Provide the [x, y] coordinate of the cell's center where the given text is located.  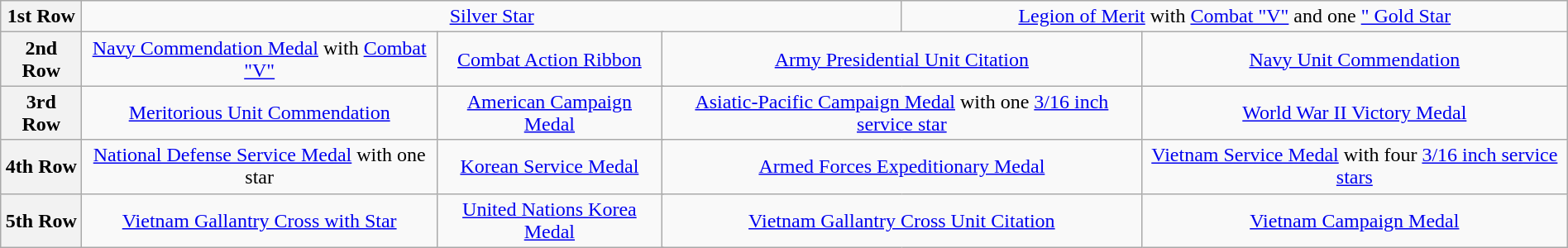
Asiatic-Pacific Campaign Medal with one 3/16 inch service star [901, 112]
Army Presidential Unit Citation [901, 60]
National Defense Service Medal with one star [260, 167]
2nd Row [41, 60]
American Campaign Medal [549, 112]
United Nations Korea Medal [549, 220]
5th Row [41, 220]
1st Row [41, 17]
Navy Commendation Medal with Combat "V" [260, 60]
World War II Victory Medal [1355, 112]
Combat Action Ribbon [549, 60]
Vietnam Gallantry Cross Unit Citation [901, 220]
Meritorious Unit Commendation [260, 112]
Navy Unit Commendation [1355, 60]
Vietnam Campaign Medal [1355, 220]
4th Row [41, 167]
3rd Row [41, 112]
Vietnam Gallantry Cross with Star [260, 220]
Korean Service Medal [549, 167]
Legion of Merit with Combat "V" and one " Gold Star [1234, 17]
Armed Forces Expeditionary Medal [901, 167]
Silver Star [491, 17]
Vietnam Service Medal with four 3/16 inch service stars [1355, 167]
